Return the [x, y] coordinate for the center point of the cell that contains the specified text.  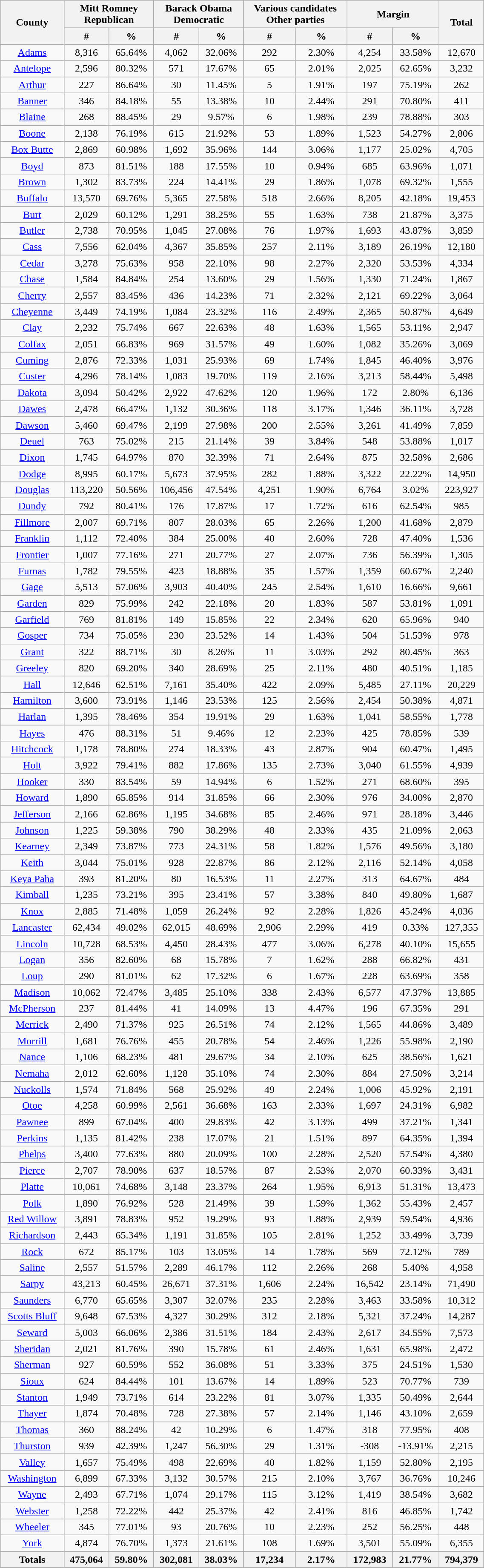
3,903 [176, 587]
1,302 [86, 182]
1.90% [321, 490]
19.91% [221, 717]
5,460 [86, 425]
20.76% [221, 1527]
8,995 [86, 474]
17.87% [221, 506]
15,655 [461, 943]
1.95% [321, 1187]
51.57% [131, 1268]
6,770 [86, 1300]
196 [369, 1009]
5 [269, 85]
12 [269, 733]
1,530 [461, 1365]
43.87% [415, 231]
23.22% [221, 1397]
-308 [369, 1446]
57.54% [415, 1154]
7,859 [461, 425]
1.69% [321, 1543]
88.71% [131, 652]
62.54% [415, 506]
118 [269, 409]
76.70% [131, 1543]
106,456 [176, 490]
29.67% [221, 1057]
2.64% [321, 457]
70.48% [131, 1413]
72.12% [415, 1251]
62.86% [131, 814]
71.24% [415, 279]
Sioux [32, 1381]
120 [269, 393]
71.84% [131, 1089]
614 [176, 1397]
230 [176, 636]
2.41% [321, 1511]
1,159 [369, 1462]
288 [369, 960]
7,573 [461, 1333]
28.43% [221, 943]
2,070 [369, 1170]
498 [176, 1462]
1,007 [86, 555]
27.08% [221, 231]
1,045 [176, 231]
42.18% [415, 198]
1.72% [321, 506]
50.38% [415, 700]
35.40% [221, 684]
667 [176, 328]
3,189 [369, 247]
262 [461, 85]
2,870 [461, 798]
14,950 [461, 474]
1,362 [369, 1203]
624 [86, 1381]
31.57% [221, 344]
59.54% [415, 1219]
50.49% [415, 1397]
3.17% [321, 409]
6,355 [461, 1543]
2,349 [86, 846]
Hall [32, 684]
475,064 [86, 1559]
82.60% [131, 960]
York [32, 1543]
81.44% [131, 1009]
49.80% [415, 895]
820 [86, 668]
30.36% [221, 409]
2,454 [369, 700]
9.46% [221, 733]
20 [269, 603]
46.17% [221, 1268]
10,061 [86, 1187]
100 [269, 1154]
53.88% [415, 441]
61.55% [415, 765]
5,673 [176, 474]
72.33% [131, 360]
504 [369, 636]
29.17% [221, 1494]
78.90% [131, 1170]
340 [176, 668]
Wheeler [32, 1527]
Gosper [32, 636]
Franklin [32, 539]
Garfield [32, 619]
2,617 [369, 1333]
2,939 [369, 1219]
55.98% [415, 1041]
17.07% [221, 1138]
92 [269, 911]
Chase [32, 279]
1,359 [369, 571]
64.67% [415, 879]
Boyd [32, 166]
1,341 [461, 1122]
60.59% [131, 1365]
423 [176, 571]
3,278 [86, 263]
3,489 [461, 1025]
1.96% [321, 393]
73.71% [131, 1397]
1,693 [369, 231]
47.40% [415, 539]
672 [86, 1251]
76.76% [131, 1041]
24.51% [415, 1365]
32.58% [415, 457]
345 [86, 1527]
2,190 [461, 1041]
2,806 [461, 133]
425 [369, 733]
Howard [32, 798]
67.35% [415, 1009]
35 [269, 571]
1.83% [321, 603]
318 [369, 1430]
1.60% [321, 344]
Gage [32, 587]
60.99% [131, 1106]
13.60% [221, 279]
2.16% [321, 376]
16.53% [221, 879]
68 [176, 960]
56.30% [221, 1446]
3,739 [461, 1235]
4,450 [176, 943]
5,513 [86, 587]
21.14% [221, 441]
80.45% [415, 652]
Logan [32, 960]
172 [369, 393]
88.31% [131, 733]
4,327 [176, 1316]
81.76% [131, 1349]
2,707 [86, 1170]
1,657 [86, 1462]
Thurston [32, 1446]
25.00% [221, 539]
5,498 [461, 376]
637 [176, 1170]
3,322 [369, 474]
69 [269, 360]
2,386 [176, 1333]
312 [269, 1316]
5,003 [86, 1333]
19,453 [461, 198]
67.33% [131, 1478]
15.85% [221, 619]
552 [176, 1365]
70.77% [415, 1381]
14.23% [221, 295]
1,826 [369, 911]
51.31% [415, 1187]
26.19% [415, 247]
21.09% [415, 830]
3.07% [321, 1397]
144 [269, 149]
738 [369, 214]
1,017 [461, 441]
17,234 [269, 1559]
19.70% [221, 376]
73.87% [131, 846]
1,195 [176, 814]
26,671 [176, 1284]
518 [269, 198]
108 [269, 1543]
2.53% [321, 1170]
4,258 [86, 1106]
13.38% [221, 101]
Cass [32, 247]
436 [176, 295]
2,289 [176, 1268]
149 [176, 619]
62,434 [86, 927]
8,316 [86, 52]
Hitchcock [32, 749]
80.41% [131, 506]
2,596 [86, 69]
3,767 [369, 1478]
36.68% [221, 1106]
27 [269, 555]
36.08% [221, 1365]
2.81% [321, 1235]
Mitt RomneyRepublican [109, 14]
625 [369, 1057]
2.07% [321, 555]
1,112 [86, 539]
66 [269, 798]
4,871 [461, 700]
197 [369, 85]
54.27% [415, 133]
840 [369, 895]
Saline [32, 1268]
3,261 [369, 425]
75.63% [131, 263]
1,135 [86, 1138]
313 [369, 879]
Various candidatesOther parties [295, 14]
971 [369, 814]
43.10% [415, 1413]
3,485 [176, 992]
Fillmore [32, 522]
587 [369, 603]
65.96% [415, 619]
6,278 [369, 943]
60.17% [131, 474]
3,069 [461, 344]
2,166 [86, 814]
390 [176, 1349]
116 [269, 312]
50.42% [131, 393]
3,148 [176, 1187]
62.51% [131, 684]
2.09% [321, 684]
245 [269, 587]
17.55% [221, 166]
1,185 [461, 668]
1,697 [369, 1106]
5,365 [176, 198]
76 [269, 231]
290 [86, 976]
499 [369, 1122]
Phelps [32, 1154]
3,307 [176, 1300]
71.37% [131, 1025]
978 [461, 636]
80 [176, 879]
2.34% [321, 619]
Knox [32, 911]
257 [269, 247]
794,379 [461, 1559]
1,687 [461, 895]
Cheyenne [32, 312]
86.64% [131, 85]
1.57% [321, 571]
736 [369, 555]
Burt [32, 214]
Thomas [32, 1430]
18.57% [221, 1170]
4,254 [369, 52]
54 [269, 1041]
Cuming [32, 360]
49.56% [415, 846]
616 [369, 506]
384 [176, 539]
2.66% [321, 198]
26.51% [221, 1025]
101 [176, 1381]
620 [369, 619]
3,449 [86, 312]
98 [269, 263]
4,058 [461, 863]
Merrick [32, 1025]
55.09% [415, 1543]
25.92% [221, 1089]
115 [269, 1494]
21.92% [221, 133]
23.53% [221, 700]
Douglas [32, 490]
65.85% [131, 798]
25.10% [221, 992]
163 [269, 1106]
188 [176, 166]
46.85% [415, 1511]
10,312 [461, 1300]
2.17% [321, 1559]
62.60% [131, 1073]
84.84% [131, 279]
939 [86, 1446]
64.97% [131, 457]
40.10% [415, 943]
22.63% [221, 328]
2,121 [369, 295]
Lincoln [32, 943]
1,606 [269, 1284]
1.67% [321, 976]
455 [176, 1041]
1.52% [321, 782]
43,213 [86, 1284]
38.29% [221, 830]
435 [369, 830]
56.25% [415, 1527]
816 [369, 1511]
1,226 [369, 1041]
27.50% [415, 1073]
112 [269, 1268]
3,040 [369, 765]
23.14% [415, 1284]
53.11% [415, 328]
264 [269, 1187]
958 [176, 263]
985 [461, 506]
27.11% [415, 684]
792 [86, 506]
51.53% [415, 636]
36.76% [415, 1478]
35.85% [221, 247]
Pierce [32, 1170]
83.45% [131, 295]
81 [269, 1397]
734 [86, 636]
235 [269, 1300]
3.13% [321, 1122]
1.74% [321, 360]
78.80% [131, 749]
34.00% [415, 798]
63.96% [415, 166]
28.69% [221, 668]
12,180 [461, 247]
2,472 [461, 1349]
49.02% [131, 927]
75.74% [131, 328]
75.49% [131, 1462]
2,493 [86, 1494]
3,132 [176, 1478]
4,251 [269, 490]
1,681 [86, 1041]
2,879 [461, 522]
Custer [32, 376]
237 [86, 1009]
21.87% [415, 214]
76.19% [131, 133]
2,738 [86, 231]
3.33% [321, 1365]
10,728 [86, 943]
Red Willow [32, 1219]
242 [176, 603]
8.26% [221, 652]
65.65% [131, 1300]
1,071 [461, 166]
6,136 [461, 393]
38.54% [415, 1494]
2,320 [369, 263]
83.73% [131, 182]
13,473 [461, 1187]
224 [176, 182]
1.97% [321, 231]
84.44% [131, 1381]
60.33% [415, 1170]
14.41% [221, 182]
Cherry [32, 295]
Greeley [32, 668]
37.31% [221, 1284]
Adams [32, 52]
67.04% [131, 1122]
1,584 [86, 279]
10,246 [461, 1478]
4,296 [86, 376]
448 [461, 1527]
338 [269, 992]
22.18% [221, 603]
1,305 [461, 555]
80.32% [131, 69]
21.61% [221, 1543]
252 [369, 1527]
2,876 [86, 360]
77.16% [131, 555]
2,365 [369, 312]
4,334 [461, 263]
23.32% [221, 312]
38.56% [415, 1057]
940 [461, 619]
0.94% [321, 166]
Hamilton [32, 700]
1,252 [369, 1235]
176 [176, 506]
McPherson [32, 1009]
7,161 [176, 684]
48.69% [221, 927]
Arthur [32, 85]
3,213 [369, 376]
53.81% [415, 603]
32.07% [221, 1300]
25.37% [221, 1511]
25 [269, 668]
Nemaha [32, 1073]
37.95% [221, 474]
1,041 [369, 717]
25.93% [221, 360]
30.57% [221, 1478]
1,745 [86, 457]
356 [86, 960]
65.64% [131, 52]
3.02% [415, 490]
73.91% [131, 700]
53 [269, 133]
408 [461, 1430]
3,446 [461, 814]
47.54% [221, 490]
3,859 [461, 231]
79.41% [131, 765]
68.23% [131, 1057]
Richardson [32, 1235]
882 [176, 765]
4,062 [176, 52]
Holt [32, 765]
1,867 [461, 279]
Colfax [32, 344]
3.03% [321, 652]
71,490 [461, 1284]
77.95% [415, 1430]
County [32, 22]
569 [369, 1251]
18.33% [221, 749]
23.37% [221, 1187]
81.01% [131, 976]
3,501 [369, 1543]
1,106 [86, 1057]
769 [86, 619]
1,574 [86, 1089]
75.19% [415, 85]
78.88% [415, 117]
78.46% [131, 717]
69.76% [131, 198]
2.14% [321, 1413]
0.33% [415, 927]
8,205 [369, 198]
763 [86, 441]
1,782 [86, 571]
88.45% [131, 117]
2,478 [86, 409]
1,874 [86, 1413]
63.69% [415, 976]
67.53% [131, 1316]
1,949 [86, 1397]
14,287 [461, 1316]
81.20% [131, 879]
Butler [32, 231]
200 [269, 425]
3,400 [86, 1154]
69.32% [415, 182]
1,084 [176, 312]
1,845 [369, 360]
20.78% [221, 1041]
50.87% [415, 312]
2,520 [369, 1154]
57.06% [131, 587]
Brown [32, 182]
Totals [32, 1559]
2,199 [176, 425]
13,885 [461, 992]
899 [86, 1122]
884 [369, 1073]
739 [461, 1381]
88.24% [131, 1430]
81.51% [131, 166]
60.47% [415, 749]
59 [176, 782]
330 [86, 782]
22.69% [221, 1462]
17.32% [221, 976]
58 [269, 846]
4.47% [321, 1009]
75.05% [131, 636]
62,015 [176, 927]
60.12% [131, 214]
Keya Paha [32, 879]
Harlan [32, 717]
78.14% [131, 376]
53.53% [415, 263]
81.42% [131, 1138]
1,610 [369, 587]
Cedar [32, 263]
119 [269, 376]
1,078 [369, 182]
64.35% [415, 1138]
1.62% [321, 960]
1.59% [321, 1203]
Kimball [32, 895]
Hooker [32, 782]
59.80% [131, 1559]
807 [176, 522]
58.44% [415, 376]
4,649 [461, 312]
69.22% [415, 295]
37.21% [415, 1122]
12,670 [461, 52]
47.37% [415, 992]
9.57% [221, 117]
Keith [32, 863]
228 [369, 976]
11.45% [221, 85]
31.51% [221, 1333]
9,648 [86, 1316]
20,229 [461, 684]
914 [176, 798]
25.02% [415, 149]
67.71% [131, 1494]
927 [86, 1365]
Morrill [32, 1041]
60.98% [131, 149]
422 [269, 684]
Sheridan [32, 1349]
1,394 [461, 1138]
4,705 [461, 149]
Rock [32, 1251]
2,025 [369, 69]
40.40% [221, 587]
75.01% [131, 863]
1,291 [176, 214]
Dakota [32, 393]
79.55% [131, 571]
75.02% [131, 441]
65.34% [131, 1235]
60.67% [415, 571]
1,059 [176, 911]
476 [86, 733]
23.41% [221, 895]
172,983 [369, 1559]
346 [86, 101]
1,495 [461, 749]
360 [86, 1430]
3,431 [461, 1170]
52.80% [415, 1462]
Furnas [32, 571]
1,631 [369, 1349]
34.55% [415, 1333]
60.45% [131, 1284]
17 [269, 506]
84.18% [131, 101]
539 [461, 733]
Margin [393, 14]
1,346 [369, 409]
2.73% [321, 765]
35.10% [221, 1073]
13.05% [221, 1251]
69.71% [131, 522]
3,600 [86, 700]
10,062 [86, 992]
1,742 [461, 1511]
56.39% [415, 555]
Wayne [32, 1494]
5.40% [415, 1268]
615 [176, 133]
829 [86, 603]
1,258 [86, 1511]
17.86% [221, 765]
1,330 [369, 279]
45.24% [415, 911]
21.77% [415, 1559]
480 [369, 668]
3,044 [86, 863]
6,764 [369, 490]
45.92% [415, 1089]
21 [269, 1138]
1,177 [369, 149]
2.60% [321, 539]
227 [86, 85]
34 [269, 1057]
4,036 [461, 911]
3,922 [86, 765]
36.11% [415, 409]
32.06% [221, 52]
2,906 [269, 927]
2.18% [321, 1316]
78.83% [131, 1219]
26.24% [221, 911]
Otoe [32, 1106]
87 [269, 1170]
85 [269, 814]
1.98% [321, 117]
2.87% [321, 749]
3.38% [321, 895]
Grant [32, 652]
2.55% [321, 425]
2,232 [86, 328]
103 [176, 1251]
302,081 [176, 1559]
4,958 [461, 1268]
71.48% [131, 911]
375 [369, 1365]
1,247 [176, 1446]
Madison [32, 992]
10.29% [221, 1430]
880 [176, 1154]
62 [176, 976]
47.62% [221, 393]
Boone [32, 133]
13.67% [221, 1381]
17.67% [221, 69]
Scotts Bluff [32, 1316]
18.88% [221, 571]
59.38% [131, 830]
952 [176, 1219]
35.96% [221, 149]
41.49% [415, 425]
1,373 [176, 1543]
1.91% [321, 85]
58.55% [415, 717]
1.51% [321, 1138]
34.68% [221, 814]
2,561 [176, 1106]
77.01% [131, 1527]
14.09% [221, 1009]
Pawnee [32, 1122]
2,012 [86, 1073]
303 [461, 117]
Frontier [32, 555]
254 [176, 279]
Jefferson [32, 814]
925 [176, 1025]
3.12% [321, 1494]
32.39% [221, 457]
37.24% [415, 1316]
2.44% [321, 101]
Hayes [32, 733]
3,094 [86, 393]
Garden [32, 603]
Nuckolls [32, 1089]
66.83% [131, 344]
322 [86, 652]
2,947 [461, 328]
1,006 [369, 1089]
77.63% [131, 1154]
74.19% [131, 312]
19.29% [221, 1219]
30.29% [221, 1316]
3,891 [86, 1219]
72.40% [131, 539]
1,235 [86, 895]
274 [176, 749]
2.49% [321, 312]
1,335 [369, 1397]
70.95% [131, 231]
1,225 [86, 830]
61 [269, 1349]
2,021 [86, 1349]
105 [269, 1235]
928 [176, 863]
1,091 [461, 603]
1,031 [176, 360]
Thayer [32, 1413]
4,367 [176, 247]
41.68% [415, 522]
4,874 [86, 1543]
29.83% [221, 1122]
239 [369, 117]
1,191 [176, 1235]
2,659 [461, 1413]
3,180 [461, 846]
55.43% [415, 1203]
68.53% [131, 943]
75.99% [131, 603]
Perkins [32, 1138]
548 [369, 441]
62.04% [131, 247]
4,936 [461, 1219]
571 [176, 69]
6,913 [369, 1187]
2.01% [321, 69]
5,321 [369, 1316]
568 [176, 1089]
2,195 [461, 1462]
27.38% [221, 1413]
27.58% [221, 198]
1,178 [86, 749]
1,200 [369, 522]
2,686 [461, 457]
790 [176, 830]
2.32% [321, 295]
16,542 [369, 1284]
358 [461, 976]
2,443 [86, 1235]
2,644 [461, 1397]
33.49% [415, 1235]
23.52% [221, 636]
7 [269, 960]
68.60% [415, 782]
2,490 [86, 1025]
419 [369, 927]
22.10% [221, 263]
3,976 [461, 360]
72.47% [131, 992]
6,899 [86, 1478]
74.68% [131, 1187]
484 [461, 879]
431 [461, 960]
3,682 [461, 1494]
Kearney [32, 846]
2,240 [461, 571]
3,728 [461, 409]
363 [461, 652]
2,191 [461, 1089]
83.54% [131, 782]
1,523 [369, 133]
3,375 [461, 214]
Box Butte [32, 149]
Clay [32, 328]
2,869 [86, 149]
685 [369, 166]
12,646 [86, 684]
2,922 [176, 393]
523 [369, 1381]
897 [369, 1138]
2,885 [86, 911]
Dundy [32, 506]
Blaine [32, 117]
2.29% [321, 927]
1,621 [461, 1057]
Washington [32, 1478]
44.86% [415, 1025]
1,128 [176, 1073]
2,051 [86, 344]
78.85% [415, 733]
6,982 [461, 1106]
7,556 [86, 247]
2.54% [321, 587]
1.56% [321, 279]
Saunders [32, 1300]
Polk [32, 1203]
789 [461, 1251]
976 [369, 798]
354 [176, 717]
1,778 [461, 717]
2,063 [461, 830]
1,074 [176, 1494]
1.86% [321, 182]
127,355 [461, 927]
66.06% [131, 1333]
238 [176, 1138]
76.92% [131, 1203]
6,577 [369, 992]
528 [176, 1203]
62.65% [415, 69]
72.22% [131, 1511]
Dixon [32, 457]
65.98% [415, 1349]
Total [461, 22]
1.78% [321, 1251]
35.26% [415, 344]
870 [176, 457]
1.47% [321, 1430]
Sherman [32, 1365]
70.80% [415, 101]
4,380 [461, 1154]
69.47% [131, 425]
73.21% [131, 895]
Deuel [32, 441]
43 [269, 749]
969 [176, 344]
20.09% [221, 1154]
223,927 [461, 490]
Antelope [32, 69]
2,138 [86, 133]
46.40% [415, 360]
27.98% [221, 425]
69.20% [131, 668]
2.80% [415, 393]
1,555 [461, 182]
66.82% [415, 960]
3,214 [461, 1073]
135 [269, 765]
1,576 [369, 846]
22.22% [415, 474]
22 [269, 619]
Seward [32, 1333]
1,419 [369, 1494]
Buffalo [32, 198]
1,395 [86, 717]
Webster [32, 1511]
14.94% [221, 782]
3,232 [461, 69]
873 [86, 166]
81.81% [131, 619]
1.43% [321, 636]
Dodge [32, 474]
Lancaster [32, 927]
28.03% [221, 522]
481 [176, 1057]
52.14% [415, 863]
184 [269, 1333]
4,939 [461, 765]
Sarpy [32, 1284]
86 [269, 863]
113,220 [86, 490]
2.56% [321, 700]
Banner [32, 101]
16.66% [415, 587]
2,007 [86, 522]
1,083 [176, 376]
3.84% [321, 441]
3,064 [461, 295]
875 [369, 457]
28.18% [415, 814]
3,463 [369, 1300]
Johnson [32, 830]
38.03% [221, 1559]
Stanton [32, 1397]
773 [176, 846]
Dawes [32, 409]
40.51% [415, 668]
125 [269, 700]
38.25% [221, 214]
-13.91% [415, 1446]
2,215 [461, 1446]
904 [369, 749]
41 [176, 1009]
393 [86, 879]
1,536 [461, 539]
13,570 [86, 198]
22.87% [221, 863]
9,661 [461, 587]
Dawson [32, 425]
Valley [32, 1462]
1,132 [176, 409]
1,692 [176, 149]
13 [269, 1009]
21.49% [221, 1203]
Barack ObamaDemocratic [198, 14]
Nance [32, 1057]
20.77% [221, 555]
442 [176, 1511]
400 [176, 1122]
Platte [32, 1187]
2,116 [369, 863]
1,082 [369, 344]
477 [269, 943]
50.56% [131, 490]
66.47% [131, 409]
Loup [32, 976]
5,485 [369, 684]
2,457 [461, 1203]
1.31% [321, 1446]
282 [269, 474]
42.39% [131, 1446]
411 [461, 101]
85.17% [131, 1251]
2,029 [86, 214]
